Capture the cell that displays the provided text and extract its (x, y) central coordinate. 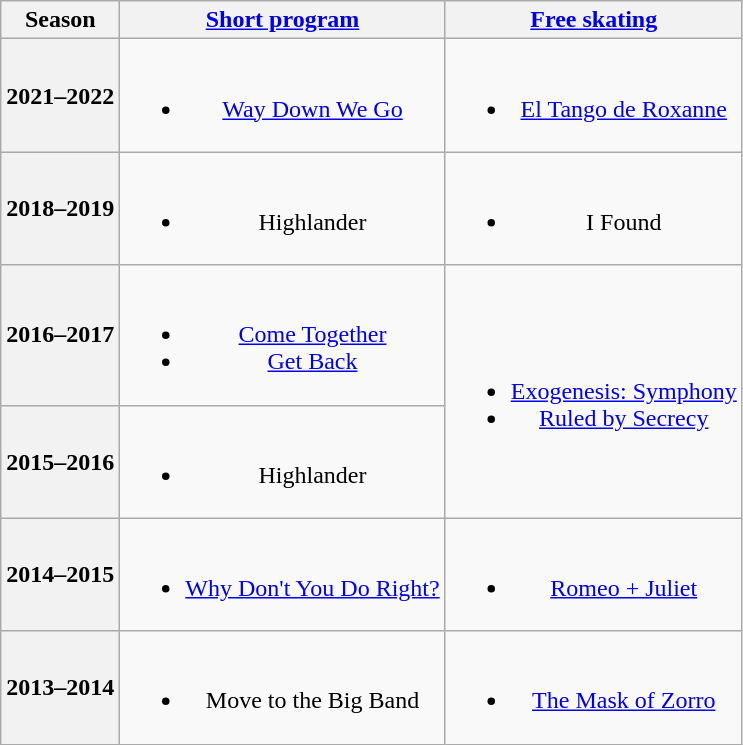
Move to the Big Band (282, 688)
El Tango de Roxanne (594, 96)
Short program (282, 20)
2013–2014 (60, 688)
2021–2022 (60, 96)
Free skating (594, 20)
2014–2015 (60, 574)
Way Down We Go (282, 96)
2018–2019 (60, 208)
The Mask of Zorro (594, 688)
I Found (594, 208)
Exogenesis: Symphony Ruled by Secrecy (594, 392)
Come TogetherGet Back (282, 335)
Romeo + Juliet (594, 574)
Season (60, 20)
Why Don't You Do Right? (282, 574)
2016–2017 (60, 335)
2015–2016 (60, 462)
